For the text-containing cell, return its midpoint in [X, Y] coordinate format. 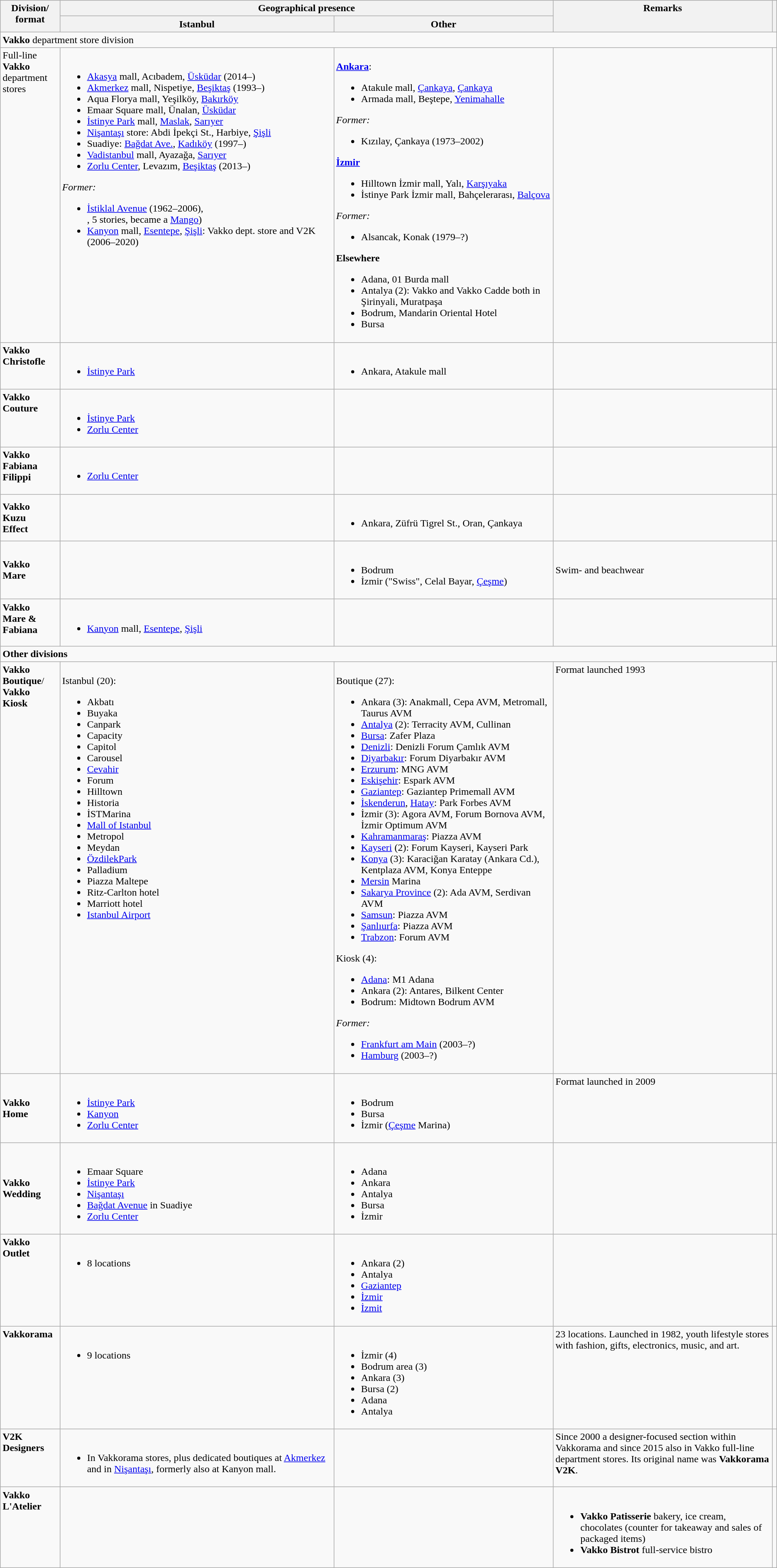
Format launched in 2009 [662, 1108]
9 locations [197, 1378]
Bodrumİzmir ("Swiss", Celal Bayar, Çeşme) [443, 570]
İstinye Park [197, 366]
Vakko Wedding [30, 1189]
Since 2000 a designer-focused section within Vakkorama and since 2015 also in Vakko full-line department stores. Its original name was Vakkorama V2K. [662, 1458]
VakkoChristofle [30, 366]
BodrumBursaİzmir (Çeşme Marina) [443, 1108]
Division/format [30, 16]
Other divisions [388, 654]
23 locations. Launched in 1982, youth lifestyle stores with fashion, gifts, electronics, music, and art. [662, 1378]
Ankara, Züfrü Tigrel St., Oran, Çankaya [443, 518]
Other [443, 24]
In Vakkorama stores, plus dedicated boutiques at Akmerkez and in Nişantaşı, formerly also at Kanyon mall. [197, 1458]
AdanaAnkaraAntalyaBursaİzmir [443, 1189]
İzmir (4)Bodrum area (3)Ankara (3)Bursa (2)AdanaAntalya [443, 1378]
VakkoMare [30, 570]
Kanyon mall, Esentepe, Şişli [197, 622]
Ankara (2)AntalyaGaziantepİzmirİzmit [443, 1280]
Vakko Outlet [30, 1280]
Emaar Squareİstinye ParkNişantaşıBağdat Avenue in SuadiyeZorlu Center [197, 1189]
Format launched 1993 [662, 867]
Vakkorama [30, 1378]
VakkoCouture [30, 418]
Vakko department store division [388, 40]
VakkoFabianaFilippi [30, 470]
Vakko L'Atelier [30, 1527]
VakkoMare &Fabiana [30, 622]
VakkoBoutique/VakkoKiosk [30, 867]
Zorlu Center [197, 470]
İstinye ParkZorlu Center [197, 418]
V2K Designers [30, 1458]
Vakko Home [30, 1108]
VakkoKuzuEffect [30, 518]
İstinye ParkKanyonZorlu Center [197, 1108]
8 locations [197, 1280]
Geographical presence [306, 8]
Vakko Patisserie bakery, ice cream, chocolates (counter for takeaway and sales of packaged items)Vakko Bistrot full-service bistro [662, 1527]
Swim- and beachwear [662, 570]
Ankara, Atakule mall [443, 366]
Remarks [662, 16]
Full-lineVakkodepartmentstores [30, 195]
Istanbul [197, 24]
